Locate the cell with the specified text and output its (X, Y) center coordinate. 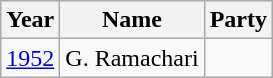
1952 (30, 58)
Name (132, 20)
Party (238, 20)
G. Ramachari (132, 58)
Year (30, 20)
